Output the [X, Y] coordinate of the center of the cell containing the given text.  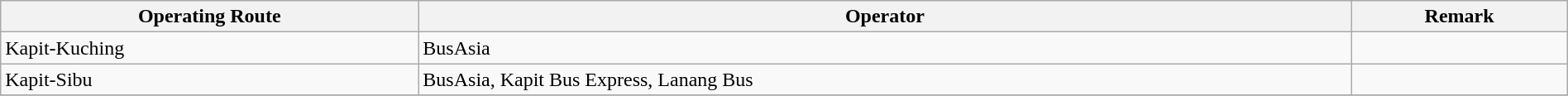
BusAsia [885, 48]
Remark [1459, 17]
Kapit-Sibu [210, 79]
Operator [885, 17]
Kapit-Kuching [210, 48]
Operating Route [210, 17]
BusAsia, Kapit Bus Express, Lanang Bus [885, 79]
